Return [X, Y] of the center of cell containing provided text 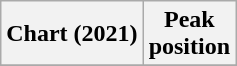
Chart (2021) [72, 34]
Peakposition [189, 34]
